Return (X, Y) of the center of cell containing provided text 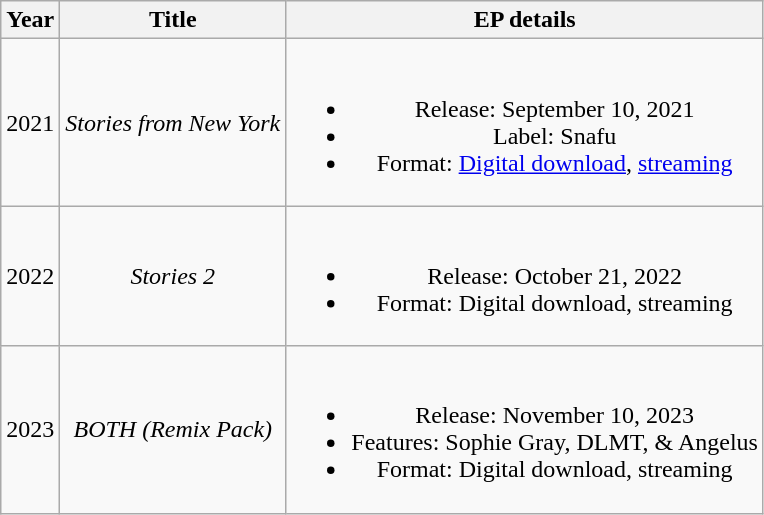
2021 (30, 122)
Year (30, 20)
Release: October 21, 2022Format: Digital download, streaming (525, 276)
Title (173, 20)
BOTH (Remix Pack) (173, 430)
Stories from New York (173, 122)
2022 (30, 276)
Release: September 10, 2021Label: SnafuFormat: Digital download, streaming (525, 122)
Release: November 10, 2023Features: Sophie Gray, DLMT, & AngelusFormat: Digital download, streaming (525, 430)
EP details (525, 20)
2023 (30, 430)
Stories 2 (173, 276)
